Locate the cell with the specified text and output its [x, y] center coordinate. 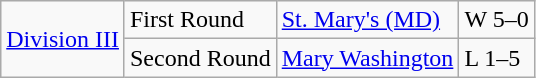
Division III [63, 39]
L 1–5 [496, 58]
W 5–0 [496, 20]
First Round [200, 20]
Mary Washington [368, 58]
St. Mary's (MD) [368, 20]
Second Round [200, 58]
